Scan for the cell matching the given text and deliver its [x, y] coordinate at center. 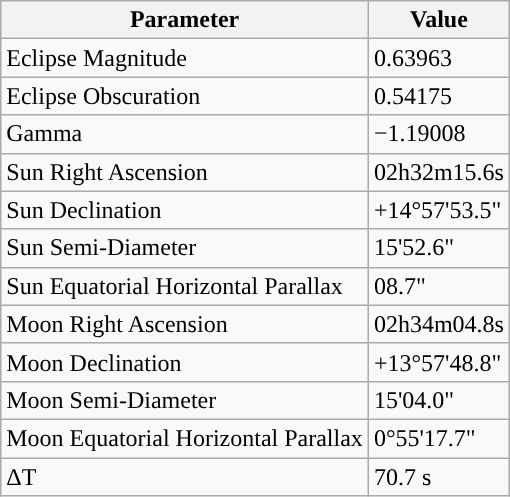
02h34m04.8s [438, 324]
15'52.6" [438, 248]
ΔT [185, 477]
Moon Declination [185, 362]
Moon Semi-Diameter [185, 400]
Sun Right Ascension [185, 172]
0°55'17.7" [438, 438]
70.7 s [438, 477]
Value [438, 20]
Sun Equatorial Horizontal Parallax [185, 286]
0.63963 [438, 58]
Gamma [185, 134]
Eclipse Magnitude [185, 58]
Sun Semi-Diameter [185, 248]
Moon Equatorial Horizontal Parallax [185, 438]
+13°57'48.8" [438, 362]
Eclipse Obscuration [185, 96]
Sun Declination [185, 210]
+14°57'53.5" [438, 210]
15'04.0" [438, 400]
02h32m15.6s [438, 172]
Parameter [185, 20]
08.7" [438, 286]
−1.19008 [438, 134]
0.54175 [438, 96]
Moon Right Ascension [185, 324]
